Search for the cell housing the specified text and yield its (X, Y) center coordinate. 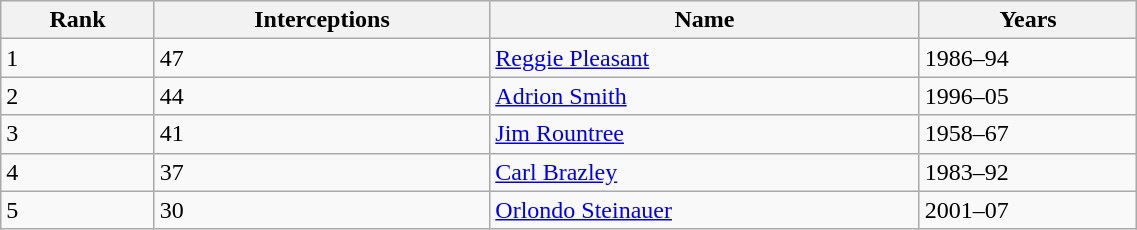
41 (322, 134)
1983–92 (1028, 172)
37 (322, 172)
Jim Rountree (704, 134)
Years (1028, 20)
1958–67 (1028, 134)
Orlondo Steinauer (704, 210)
1 (78, 58)
47 (322, 58)
3 (78, 134)
Carl Brazley (704, 172)
5 (78, 210)
44 (322, 96)
4 (78, 172)
30 (322, 210)
Interceptions (322, 20)
Adrion Smith (704, 96)
Rank (78, 20)
2 (78, 96)
2001–07 (1028, 210)
Reggie Pleasant (704, 58)
Name (704, 20)
1996–05 (1028, 96)
1986–94 (1028, 58)
